Return [X, Y] of the center of cell containing provided text 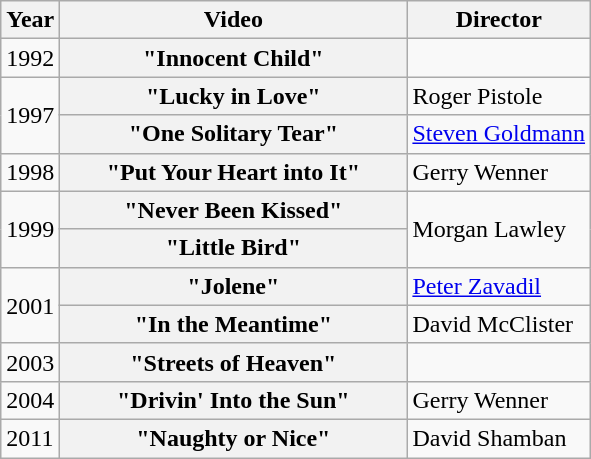
David McClister [499, 324]
"Drivin' Into the Sun" [234, 400]
"Put Your Heart into It" [234, 172]
1992 [30, 58]
"Little Bird" [234, 248]
"Streets of Heaven" [234, 362]
"Innocent Child" [234, 58]
2003 [30, 362]
Steven Goldmann [499, 134]
"One Solitary Tear" [234, 134]
"Naughty or Nice" [234, 438]
Director [499, 20]
Year [30, 20]
1998 [30, 172]
"Jolene" [234, 286]
Roger Pistole [499, 96]
"Lucky in Love" [234, 96]
"In the Meantime" [234, 324]
Video [234, 20]
1999 [30, 229]
2004 [30, 400]
2011 [30, 438]
Morgan Lawley [499, 229]
David Shamban [499, 438]
2001 [30, 305]
"Never Been Kissed" [234, 210]
Peter Zavadil [499, 286]
1997 [30, 115]
